Capture the cell that displays the provided text and extract its (x, y) central coordinate. 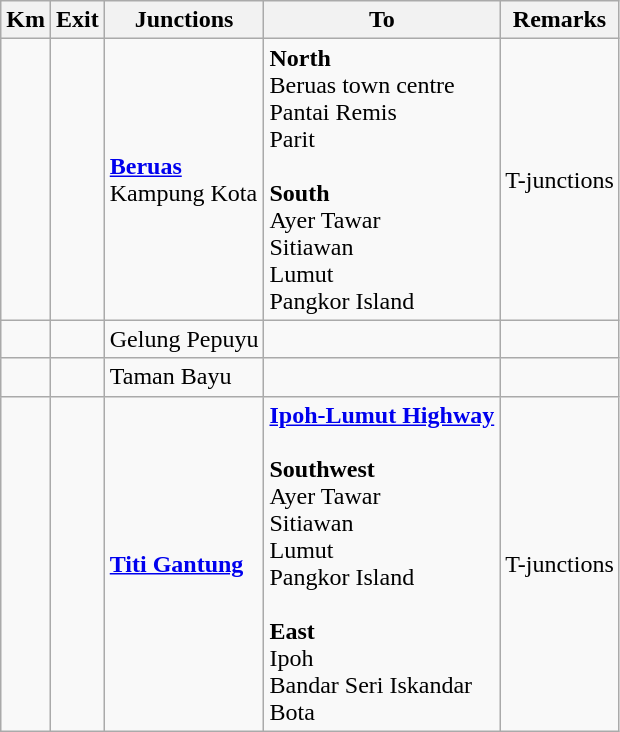
Gelung Pepuyu (184, 339)
Junctions (184, 20)
Ipoh-Lumut HighwaySouthwestAyer TawarSitiawanLumutPangkor IslandEastIpohBandar Seri IskandarBota (382, 564)
To (382, 20)
Remarks (560, 20)
North Beruas town centre Pantai Remis ParitSouth Ayer Tawar Sitiawan Lumut Pangkor Island (382, 180)
Exit (77, 20)
BeruasKampung Kota (184, 180)
Km (26, 20)
Taman Bayu (184, 377)
Titi Gantung (184, 564)
